Return [x, y] of the center of cell containing provided text 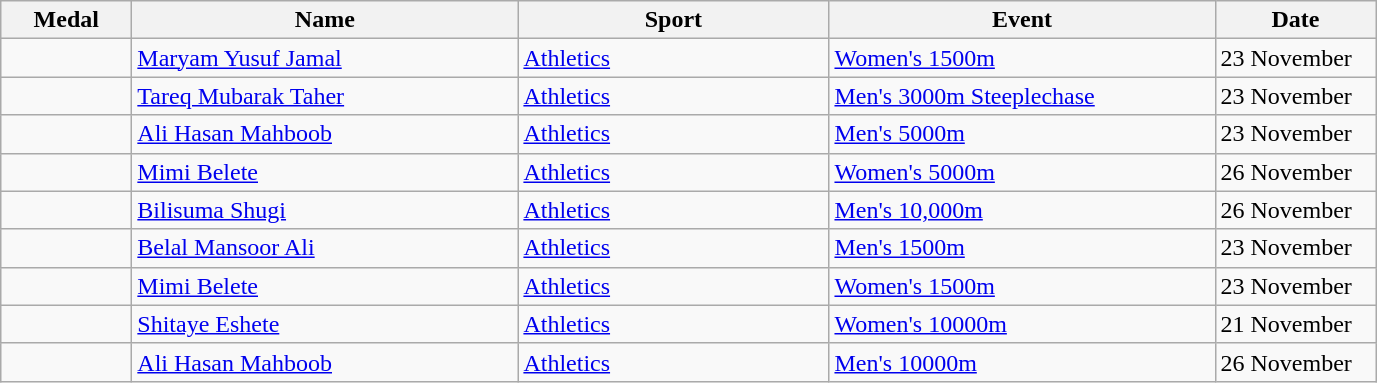
Bilisuma Shugi [325, 210]
Tareq Mubarak Taher [325, 96]
Women's 10000m [1022, 324]
Women's 5000m [1022, 172]
Shitaye Eshete [325, 324]
Event [1022, 20]
Maryam Yusuf Jamal [325, 58]
Men's 5000m [1022, 134]
Name [325, 20]
Men's 3000m Steeplechase [1022, 96]
Men's 10000m [1022, 362]
Medal [66, 20]
Men's 1500m [1022, 248]
Belal Mansoor Ali [325, 248]
Date [1296, 20]
21 November [1296, 324]
Men's 10,000m [1022, 210]
Sport [674, 20]
